Return the (x, y) coordinate for the center point of the cell that contains the specified text.  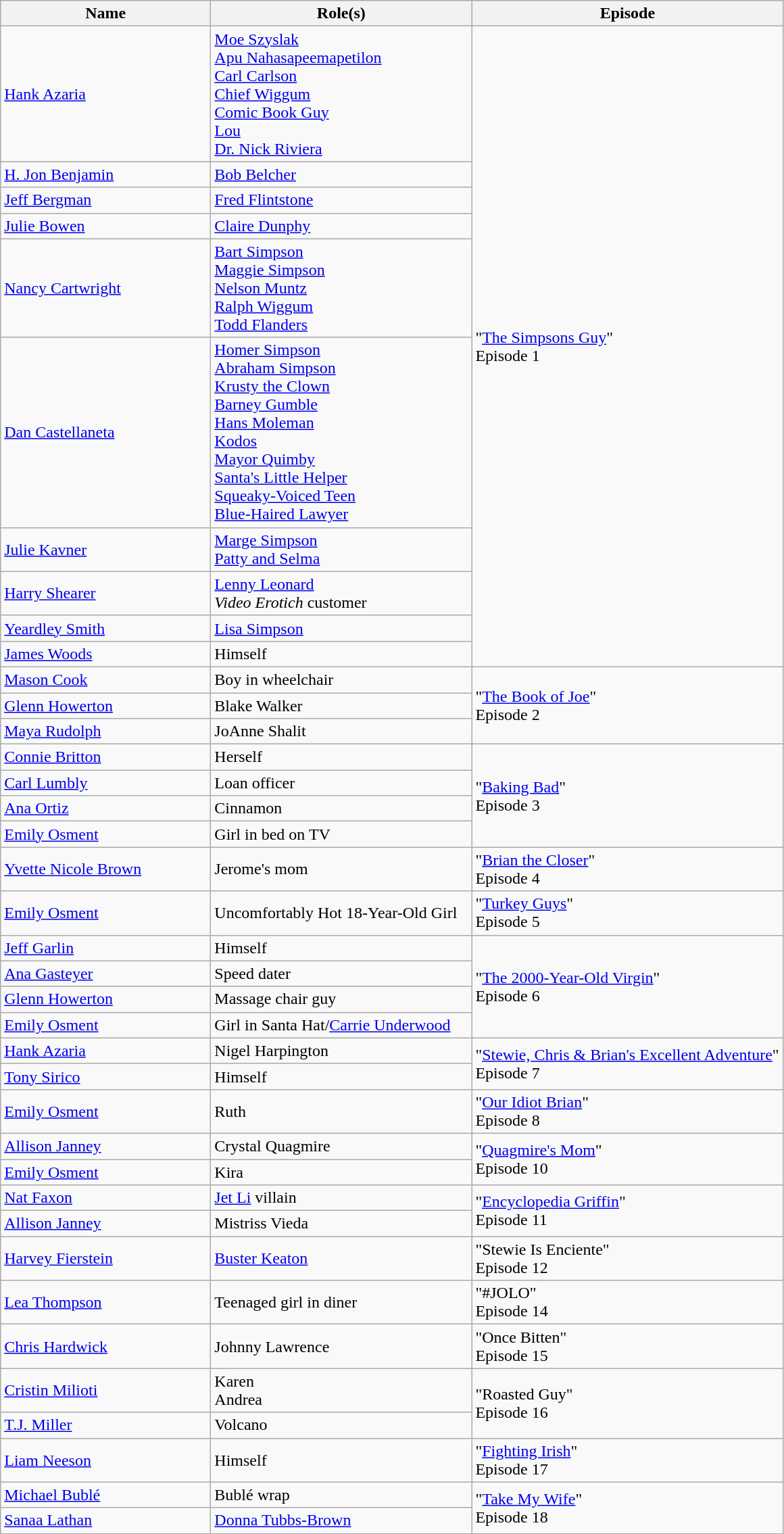
H. Jon Benjamin (105, 174)
Nat Faxon (105, 1198)
Connie Britton (105, 757)
Role(s) (341, 14)
Massage chair guy (341, 999)
Yeardley Smith (105, 628)
"The 2000-Year-Old Virgin"Episode 6 (627, 986)
KarenAndrea (341, 1390)
Girl in Santa Hat/Carrie Underwood (341, 1025)
Lisa Simpson (341, 628)
Episode (627, 14)
Lea Thompson (105, 1302)
Jeff Garlin (105, 948)
Sanaa Lathan (105, 1520)
Buster Keaton (341, 1259)
Ruth (341, 1111)
Bob Belcher (341, 174)
Marge SimpsonPatty and Selma (341, 549)
Boy in wheelchair (341, 679)
"The Simpsons Guy"Episode 1 (627, 347)
"#JOLO"Episode 14 (627, 1302)
Blake Walker (341, 705)
Liam Neeson (105, 1460)
Maya Rudolph (105, 732)
Cinnamon (341, 809)
Moe SzyslakApu NahasapeemapetilonCarl CarlsonChief WiggumComic Book GuyLouDr. Nick Riviera (341, 94)
Harvey Fierstein (105, 1259)
Name (105, 14)
"Roasted Guy"Episode 16 (627, 1404)
Bublé wrap (341, 1495)
Tony Sirico (105, 1076)
"Take My Wife"Episode 18 (627, 1508)
Michael Bublé (105, 1495)
Carl Lumbly (105, 783)
Volcano (341, 1425)
T.J. Miller (105, 1425)
"Quagmire's Mom"Episode 10 (627, 1159)
Nigel Harpington (341, 1051)
Mason Cook (105, 679)
Jerome's mom (341, 869)
Julie Bowen (105, 226)
Chris Hardwick (105, 1347)
Kira (341, 1172)
Bart SimpsonMaggie SimpsonNelson MuntzRalph WiggumTodd Flanders (341, 288)
Herself (341, 757)
"Turkey Guys"Episode 5 (627, 913)
Julie Kavner (105, 549)
"The Book of Joe"Episode 2 (627, 705)
Ana Gasteyer (105, 974)
"Stewie Is Enciente"Episode 12 (627, 1259)
Harry Shearer (105, 594)
Speed dater (341, 974)
Girl in bed on TV (341, 834)
Ana Ortiz (105, 809)
Nancy Cartwright (105, 288)
Uncomfortably Hot 18-Year-Old Girl (341, 913)
Yvette Nicole Brown (105, 869)
"Fighting Irish"Episode 17 (627, 1460)
Homer SimpsonAbraham SimpsonKrusty the ClownBarney GumbleHans MolemanKodosMayor QuimbySanta's Little HelperSqueaky-Voiced TeenBlue-Haired Lawyer (341, 433)
Mistriss Vieda (341, 1224)
"Our Idiot Brian"Episode 8 (627, 1111)
"Once Bitten"Episode 15 (627, 1347)
Claire Dunphy (341, 226)
JoAnne Shalit (341, 732)
"Encyclopedia Griffin"Episode 11 (627, 1211)
Donna Tubbs-Brown (341, 1520)
Loan officer (341, 783)
Cristin Milioti (105, 1390)
Dan Castellaneta (105, 433)
Crystal Quagmire (341, 1146)
Johnny Lawrence (341, 1347)
Jeff Bergman (105, 200)
Lenny LeonardVideo Erotich customer (341, 594)
Fred Flintstone (341, 200)
"Brian the Closer"Episode 4 (627, 869)
James Woods (105, 654)
"Stewie, Chris & Brian's Excellent Adventure"Episode 7 (627, 1063)
Jet Li villain (341, 1198)
Teenaged girl in diner (341, 1302)
"Baking Bad"Episode 3 (627, 796)
